Provide the [X, Y] coordinate of the cell's center where the given text is located.  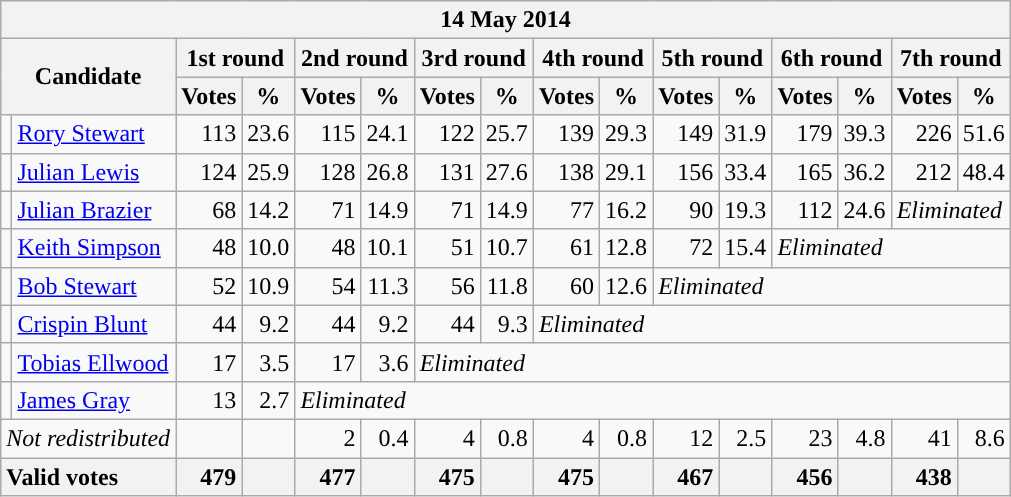
23.6 [268, 134]
156 [686, 172]
438 [924, 477]
113 [209, 134]
24.6 [864, 210]
479 [209, 477]
12.6 [626, 286]
51.6 [984, 134]
226 [924, 134]
467 [686, 477]
8.6 [984, 438]
31.9 [746, 134]
56 [447, 286]
77 [566, 210]
6th round [832, 58]
12.8 [626, 248]
2nd round [354, 58]
4th round [592, 58]
39.3 [864, 134]
72 [686, 248]
11.8 [506, 286]
Crispin Blunt [94, 324]
24.1 [388, 134]
139 [566, 134]
7th round [950, 58]
112 [805, 210]
212 [924, 172]
23 [805, 438]
29.3 [626, 134]
115 [328, 134]
149 [686, 134]
48.4 [984, 172]
477 [328, 477]
Rory Stewart [94, 134]
179 [805, 134]
41 [924, 438]
25.7 [506, 134]
James Gray [94, 400]
Not redistributed [88, 438]
2 [328, 438]
61 [566, 248]
14 May 2014 [506, 20]
128 [328, 172]
52 [209, 286]
122 [447, 134]
3.5 [268, 362]
60 [566, 286]
Julian Lewis [94, 172]
33.4 [746, 172]
4.8 [864, 438]
131 [447, 172]
3.6 [388, 362]
10.0 [268, 248]
138 [566, 172]
90 [686, 210]
11.3 [388, 286]
2.7 [268, 400]
14.2 [268, 210]
25.9 [268, 172]
2.5 [746, 438]
165 [805, 172]
19.3 [746, 210]
10.9 [268, 286]
124 [209, 172]
29.1 [626, 172]
12 [686, 438]
15.4 [746, 248]
36.2 [864, 172]
68 [209, 210]
51 [447, 248]
26.8 [388, 172]
0.4 [388, 438]
Tobias Ellwood [94, 362]
5th round [712, 58]
Bob Stewart [94, 286]
Valid votes [88, 477]
3rd round [474, 58]
9.3 [506, 324]
Keith Simpson [94, 248]
10.1 [388, 248]
10.7 [506, 248]
16.2 [626, 210]
Julian Brazier [94, 210]
Candidate [88, 77]
13 [209, 400]
1st round [236, 58]
27.6 [506, 172]
54 [328, 286]
456 [805, 477]
